Detect which cell encompasses the target text, then output its (x, y) center coordinate. 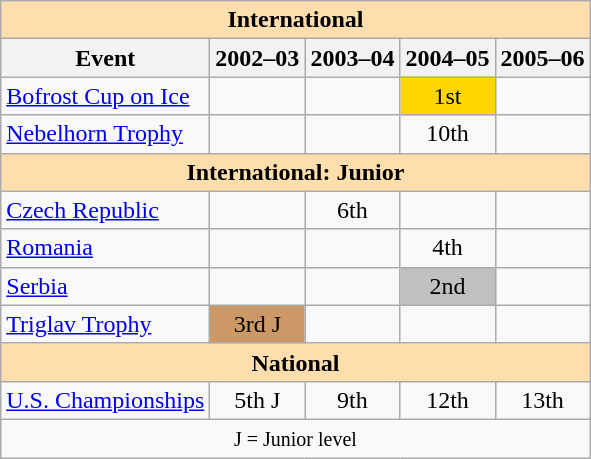
Triglav Trophy (106, 324)
Bofrost Cup on Ice (106, 96)
J = Junior level (296, 438)
Romania (106, 248)
National (296, 362)
4th (448, 248)
Serbia (106, 286)
3rd J (258, 324)
Czech Republic (106, 210)
2002–03 (258, 58)
Nebelhorn Trophy (106, 134)
12th (448, 400)
10th (448, 134)
13th (542, 400)
2nd (448, 286)
2005–06 (542, 58)
1st (448, 96)
9th (352, 400)
2004–05 (448, 58)
U.S. Championships (106, 400)
Event (106, 58)
6th (352, 210)
International (296, 20)
International: Junior (296, 172)
2003–04 (352, 58)
5th J (258, 400)
